Detect which cell encompasses the target text, then output its (x, y) center coordinate. 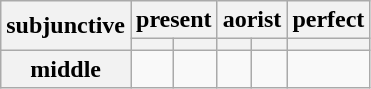
aorist (252, 20)
middle (66, 69)
perfect (328, 20)
subjunctive (66, 26)
present (174, 20)
